Search for the cell housing the specified text and yield its (X, Y) center coordinate. 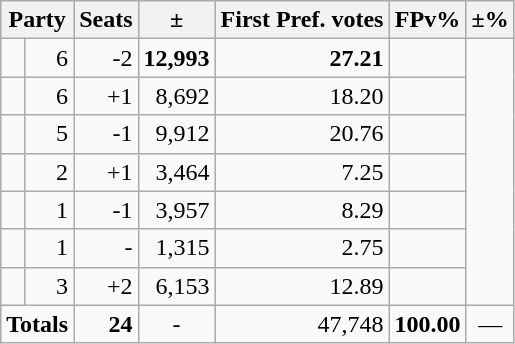
2 (48, 172)
12.89 (302, 286)
Totals (38, 324)
1,315 (176, 248)
9,912 (176, 134)
± (176, 20)
+2 (106, 286)
— (490, 324)
Party (38, 20)
FPv% (428, 20)
5 (48, 134)
6,153 (176, 286)
Seats (106, 20)
3 (48, 286)
47,748 (302, 324)
2.75 (302, 248)
3,464 (176, 172)
-2 (106, 58)
±% (490, 20)
First Pref. votes (302, 20)
100.00 (428, 324)
3,957 (176, 210)
12,993 (176, 58)
24 (106, 324)
7.25 (302, 172)
8.29 (302, 210)
8,692 (176, 96)
27.21 (302, 58)
20.76 (302, 134)
18.20 (302, 96)
